Pinpoint the cell where the given text exists, returning its (x, y) midpoint coordinate. 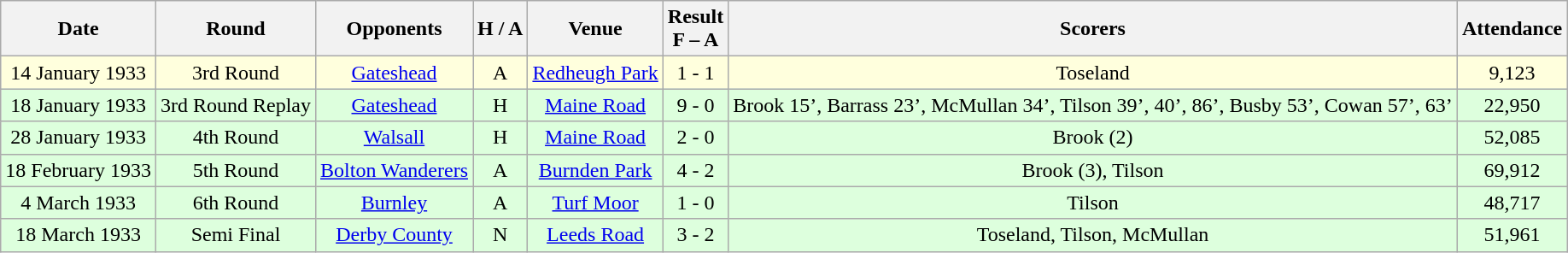
3rd Round Replay (236, 105)
Bolton Wanderers (395, 170)
4th Round (236, 138)
Walsall (395, 138)
22,950 (1512, 105)
9 - 0 (695, 105)
4 - 2 (695, 170)
Burnley (395, 203)
Brook 15’, Barrass 23’, McMullan 34’, Tilson 39’, 40’, 86’, Busby 53’, Cowan 57’, 63’ (1093, 105)
Toseland, Tilson, McMullan (1093, 235)
18 January 1933 (79, 105)
Opponents (395, 29)
Venue (595, 29)
Date (79, 29)
18 March 1933 (79, 235)
3 - 2 (695, 235)
Toseland (1093, 73)
5th Round (236, 170)
52,085 (1512, 138)
Turf Moor (595, 203)
9,123 (1512, 73)
3rd Round (236, 73)
48,717 (1512, 203)
2 - 0 (695, 138)
4 March 1933 (79, 203)
N (500, 235)
69,912 (1512, 170)
14 January 1933 (79, 73)
Derby County (395, 235)
Burnden Park (595, 170)
51,961 (1512, 235)
6th Round (236, 203)
Leeds Road (595, 235)
Brook (2) (1093, 138)
28 January 1933 (79, 138)
Brook (3), Tilson (1093, 170)
1 - 0 (695, 203)
Semi Final (236, 235)
Attendance (1512, 29)
Redheugh Park (595, 73)
Round (236, 29)
18 February 1933 (79, 170)
Scorers (1093, 29)
1 - 1 (695, 73)
Tilson (1093, 203)
ResultF – A (695, 29)
H / A (500, 29)
